Find where the given text appears and provide that cell's center as [X, Y] coordinate. 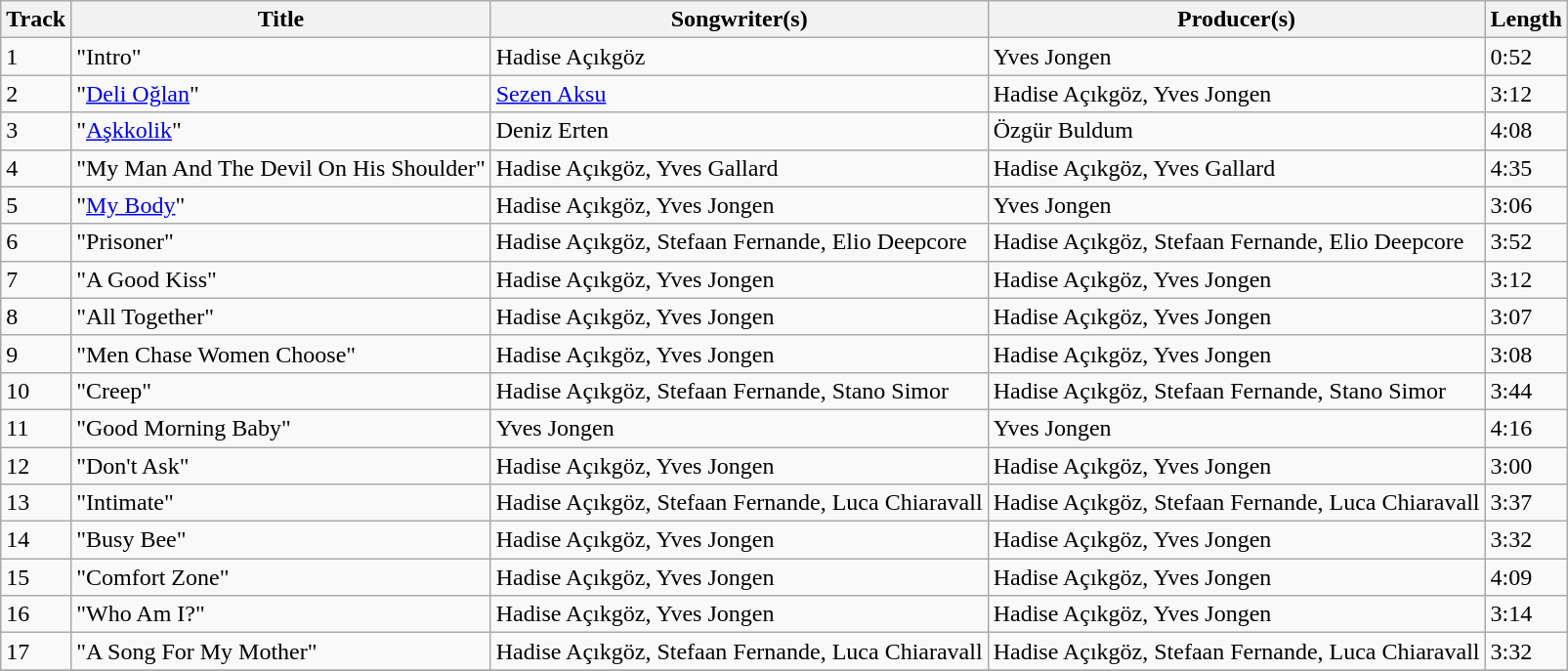
16 [36, 614]
3:06 [1526, 205]
2 [36, 94]
9 [36, 354]
5 [36, 205]
"Comfort Zone" [281, 577]
"Creep" [281, 391]
3:14 [1526, 614]
10 [36, 391]
"Good Morning Baby" [281, 428]
"Men Chase Women Choose" [281, 354]
3:52 [1526, 242]
"Don't Ask" [281, 466]
4:09 [1526, 577]
"Who Am I?" [281, 614]
"A Good Kiss" [281, 279]
"Aşkkolik" [281, 131]
Producer(s) [1237, 20]
3:07 [1526, 316]
"Intro" [281, 57]
Hadise Açıkgöz [739, 57]
0:52 [1526, 57]
15 [36, 577]
Title [281, 20]
11 [36, 428]
3:00 [1526, 466]
3:37 [1526, 503]
Sezen Aksu [739, 94]
"My Body" [281, 205]
"Prisoner" [281, 242]
Özgür Buldum [1237, 131]
3 [36, 131]
14 [36, 540]
4:16 [1526, 428]
"Intimate" [281, 503]
1 [36, 57]
3:08 [1526, 354]
17 [36, 651]
4:08 [1526, 131]
3:44 [1526, 391]
4:35 [1526, 168]
13 [36, 503]
"All Together" [281, 316]
Length [1526, 20]
"Deli Oğlan" [281, 94]
Deniz Erten [739, 131]
4 [36, 168]
Songwriter(s) [739, 20]
7 [36, 279]
"My Man And The Devil On His Shoulder" [281, 168]
8 [36, 316]
12 [36, 466]
"A Song For My Mother" [281, 651]
"Busy Bee" [281, 540]
Track [36, 20]
6 [36, 242]
